Determine the (X, Y) coordinate at the center of the cell enclosing the given text.  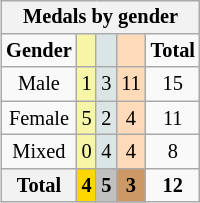
15 (173, 84)
Medals by gender (100, 17)
Male (38, 84)
12 (173, 185)
8 (173, 152)
0 (87, 152)
Female (38, 118)
Mixed (38, 152)
2 (106, 118)
1 (87, 84)
Gender (38, 51)
